For the text-containing cell, return its midpoint in [X, Y] coordinate format. 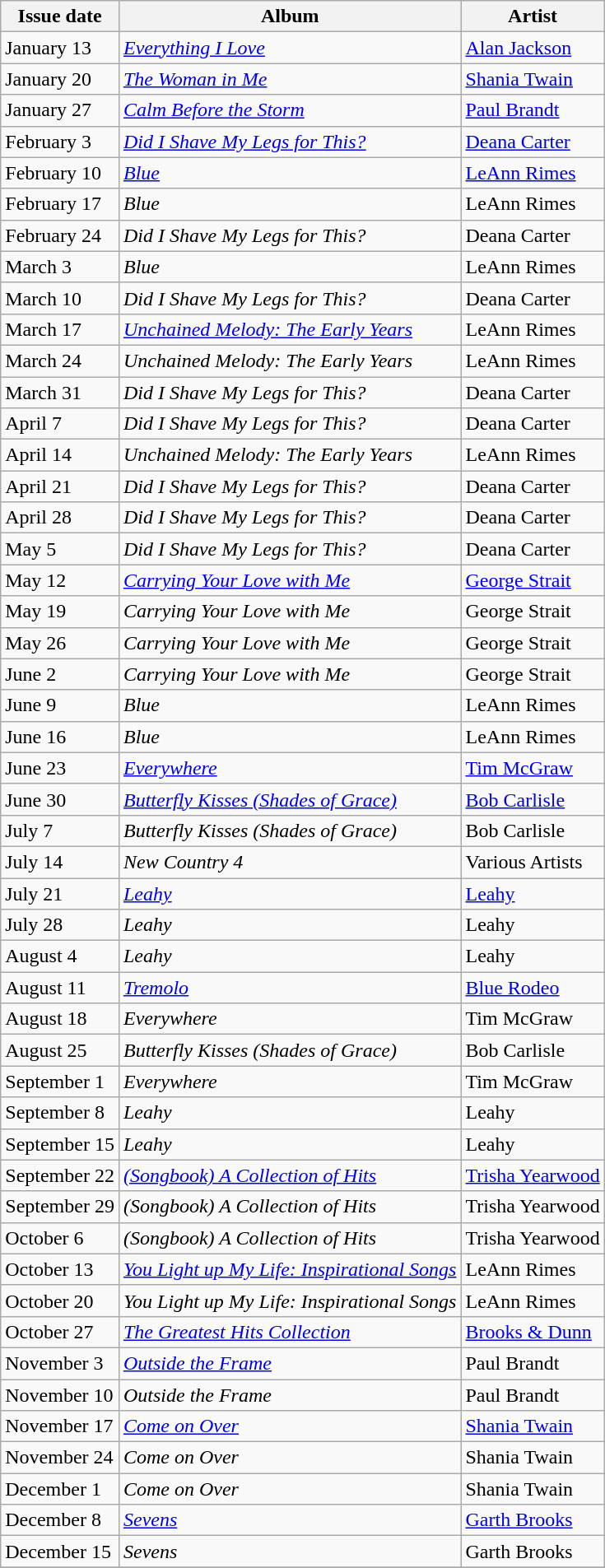
May 5 [60, 549]
August 4 [60, 956]
March 24 [60, 361]
May 19 [60, 612]
January 13 [60, 48]
April 7 [60, 424]
September 15 [60, 1144]
Alan Jackson [533, 48]
March 31 [60, 393]
The Greatest Hits Collection [290, 1332]
June 9 [60, 705]
December 15 [60, 1552]
April 28 [60, 518]
April 14 [60, 455]
July 21 [60, 893]
September 1 [60, 1082]
June 23 [60, 768]
October 27 [60, 1332]
September 29 [60, 1207]
May 12 [60, 580]
November 3 [60, 1363]
Calm Before the Storm [290, 110]
Brooks & Dunn [533, 1332]
February 24 [60, 235]
Various Artists [533, 862]
Blue Rodeo [533, 988]
June 30 [60, 799]
October 20 [60, 1300]
August 25 [60, 1050]
November 17 [60, 1426]
September 8 [60, 1113]
December 1 [60, 1489]
Artist [533, 16]
March 17 [60, 329]
Issue date [60, 16]
July 14 [60, 862]
Tremolo [290, 988]
October 6 [60, 1238]
August 11 [60, 988]
January 27 [60, 110]
April 21 [60, 486]
June 2 [60, 674]
New Country 4 [290, 862]
September 22 [60, 1175]
February 3 [60, 142]
March 10 [60, 298]
August 18 [60, 1019]
Album [290, 16]
December 8 [60, 1520]
November 24 [60, 1458]
March 3 [60, 267]
February 10 [60, 173]
January 20 [60, 79]
May 26 [60, 643]
November 10 [60, 1395]
Everything I Love [290, 48]
February 17 [60, 204]
The Woman in Me [290, 79]
June 16 [60, 737]
July 7 [60, 831]
July 28 [60, 925]
October 13 [60, 1269]
